Locate the cell with the specified text and output its (x, y) center coordinate. 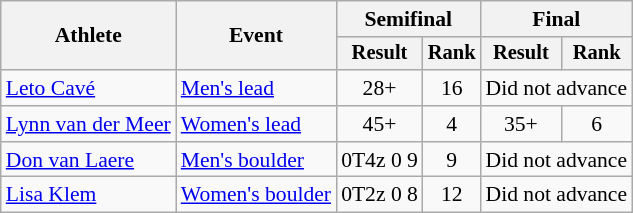
Semifinal (408, 19)
28+ (380, 88)
0T4z 0 9 (380, 160)
Event (256, 36)
Men's lead (256, 88)
Don van Laere (88, 160)
9 (452, 160)
Lisa Klem (88, 195)
Final (557, 19)
12 (452, 195)
Women's lead (256, 124)
0T2z 0 8 (380, 195)
Athlete (88, 36)
Women's boulder (256, 195)
Lynn van der Meer (88, 124)
16 (452, 88)
4 (452, 124)
6 (596, 124)
45+ (380, 124)
Men's boulder (256, 160)
Leto Cavé (88, 88)
35+ (522, 124)
